Capture the cell that displays the provided text and extract its (X, Y) central coordinate. 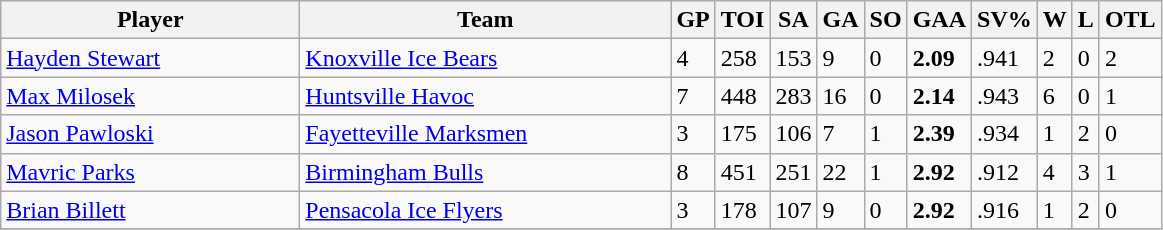
GP (693, 20)
251 (794, 172)
178 (742, 210)
Team (486, 20)
Knoxville Ice Bears (486, 58)
Max Milosek (150, 96)
Pensacola Ice Flyers (486, 210)
283 (794, 96)
SO (886, 20)
6 (1054, 96)
2.39 (939, 134)
Jason Pawloski (150, 134)
153 (794, 58)
2.09 (939, 58)
Huntsville Havoc (486, 96)
L (1086, 20)
.941 (1005, 58)
Birmingham Bulls (486, 172)
448 (742, 96)
W (1054, 20)
SA (794, 20)
8 (693, 172)
.916 (1005, 210)
451 (742, 172)
TOI (742, 20)
Player (150, 20)
16 (840, 96)
OTL (1130, 20)
Hayden Stewart (150, 58)
.943 (1005, 96)
258 (742, 58)
107 (794, 210)
Mavric Parks (150, 172)
Brian Billett (150, 210)
22 (840, 172)
Fayetteville Marksmen (486, 134)
GA (840, 20)
SV% (1005, 20)
2.14 (939, 96)
175 (742, 134)
106 (794, 134)
.934 (1005, 134)
GAA (939, 20)
.912 (1005, 172)
